Identify which cell holds the provided text, then report its [x, y] central coordinate. 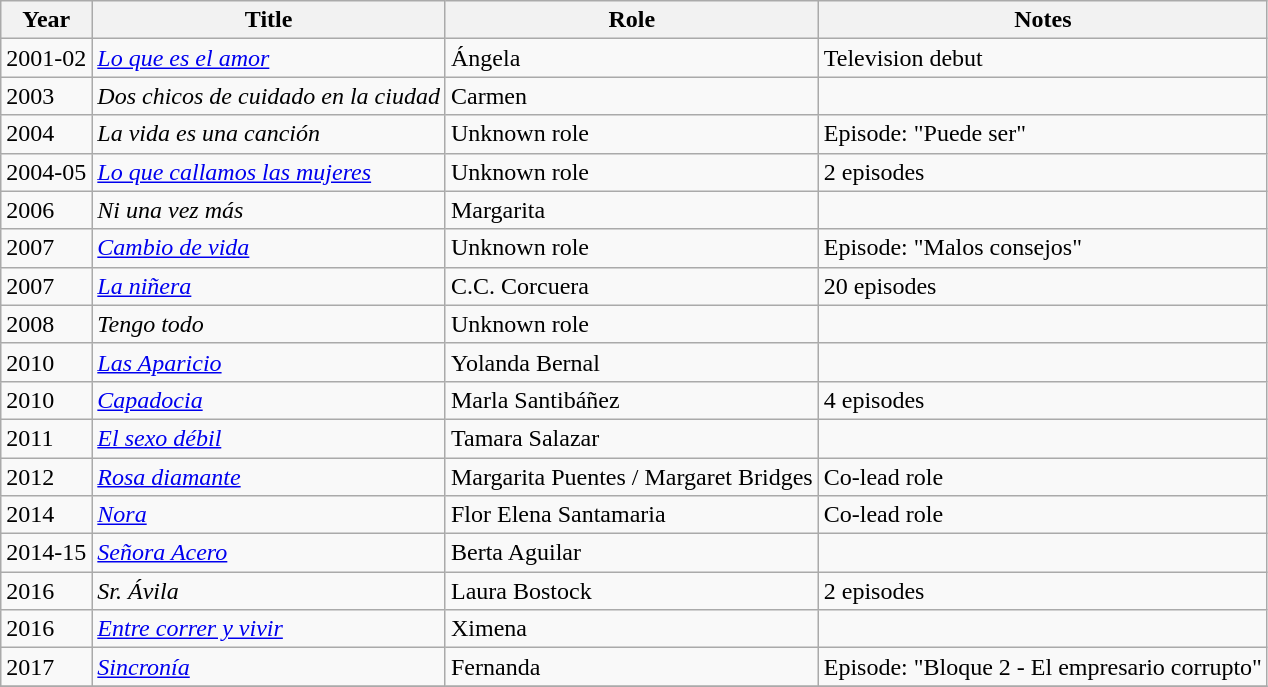
Sr. Ávila [269, 591]
Ximena [632, 629]
Tamara Salazar [632, 438]
Notes [1042, 20]
Flor Elena Santamaria [632, 515]
Episode: "Puede ser" [1042, 134]
Cambio de vida [269, 248]
Margarita Puentes / Margaret Bridges [632, 477]
Laura Bostock [632, 591]
Television debut [1042, 58]
Title [269, 20]
Carmen [632, 96]
2006 [46, 210]
2003 [46, 96]
Episode: "Malos consejos" [1042, 248]
Lo que callamos las mujeres [269, 172]
2014-15 [46, 553]
2001-02 [46, 58]
Tengo todo [269, 324]
Rosa diamante [269, 477]
Entre correr y vivir [269, 629]
El sexo débil [269, 438]
2004-05 [46, 172]
2014 [46, 515]
Year [46, 20]
Ni una vez más [269, 210]
2012 [46, 477]
Sincronía [269, 667]
2017 [46, 667]
Las Aparicio [269, 362]
Lo que es el amor [269, 58]
Señora Acero [269, 553]
4 episodes [1042, 400]
2004 [46, 134]
Ángela [632, 58]
Role [632, 20]
C.C. Corcuera [632, 286]
Fernanda [632, 667]
Capadocia [269, 400]
2008 [46, 324]
Marla Santibáñez [632, 400]
2011 [46, 438]
La vida es una canción [269, 134]
Berta Aguilar [632, 553]
Yolanda Bernal [632, 362]
Episode: "Bloque 2 - El empresario corrupto" [1042, 667]
Dos chicos de cuidado en la ciudad [269, 96]
Margarita [632, 210]
20 episodes [1042, 286]
Nora [269, 515]
La niñera [269, 286]
